Pinpoint the cell where the given text exists, returning its [X, Y] midpoint coordinate. 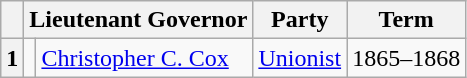
Party [300, 20]
Term [406, 20]
Unionist [300, 58]
1 [12, 58]
Lieutenant Governor [138, 20]
Christopher C. Cox [144, 58]
1865–1868 [406, 58]
